Find where the given text appears and provide that cell's center as (X, Y) coordinate. 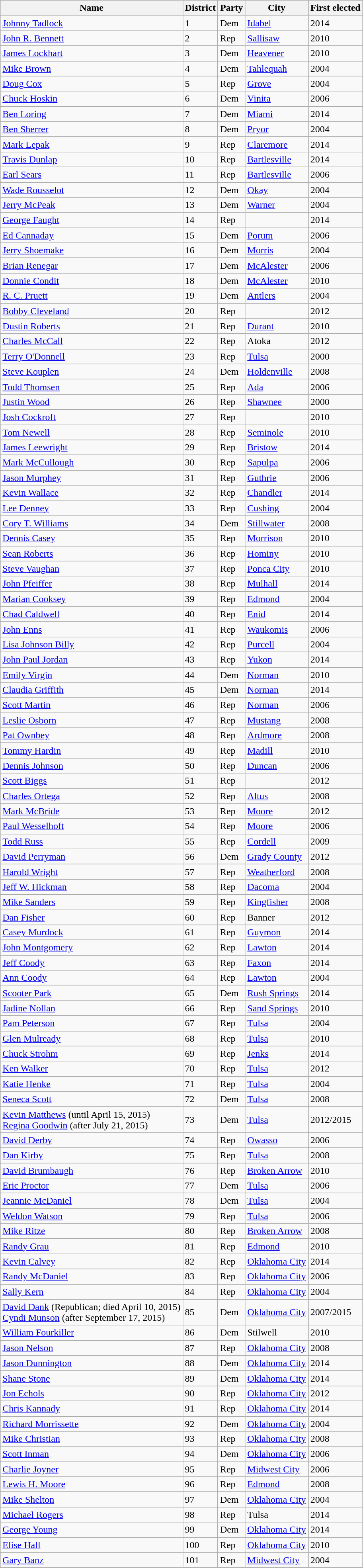
Okay (277, 190)
72 (200, 1099)
52 (200, 796)
25 (200, 387)
Party (231, 8)
Leslie Osborn (92, 720)
Jeff W. Hickman (92, 887)
Steve Kouplen (92, 371)
Owasso (277, 1140)
64 (200, 978)
Pam Peterson (92, 1023)
Michael Rogers (92, 1515)
Ardmore (277, 735)
Scott Inman (92, 1454)
Sand Springs (277, 1008)
Dennis Casey (92, 538)
10 (200, 159)
96 (200, 1484)
68 (200, 1038)
30 (200, 463)
Sapulpa (277, 463)
Mike Christian (92, 1439)
13 (200, 205)
31 (200, 478)
Name (92, 8)
Josh Cockroft (92, 417)
19 (200, 296)
James Lockhart (92, 53)
Paul Wesselhoft (92, 826)
Gary Banz (92, 1560)
Todd Russ (92, 841)
Jason Murphey (92, 478)
Mustang (277, 720)
95 (200, 1469)
46 (200, 705)
David Dank (Republican; died April 10, 2015)Cyndi Munson (after September 17, 2015) (92, 1312)
33 (200, 508)
2012/2015 (335, 1120)
55 (200, 841)
Lee Denney (92, 508)
Earl Sears (92, 174)
First elected (335, 8)
17 (200, 266)
Casey Murdock (92, 933)
Chandler (277, 493)
16 (200, 250)
Jenks (277, 1054)
48 (200, 735)
9 (200, 144)
Scooter Park (92, 993)
Katie Henke (92, 1084)
27 (200, 417)
Chad Caldwell (92, 614)
James Leewright (92, 448)
John Montgomery (92, 948)
Emily Virgin (92, 675)
Kevin Wallace (92, 493)
Sean Roberts (92, 553)
4 (200, 68)
41 (200, 629)
Enid (277, 614)
21 (200, 326)
Cordell (277, 841)
42 (200, 644)
54 (200, 826)
8 (200, 129)
57 (200, 872)
6 (200, 99)
Lisa Johnson Billy (92, 644)
Claremore (277, 144)
Terry O'Donnell (92, 356)
Faxon (277, 963)
Brian Renegar (92, 266)
Ken Walker (92, 1069)
20 (200, 311)
Bristow (277, 448)
29 (200, 448)
22 (200, 341)
Mark Lepak (92, 144)
Eric Proctor (92, 1186)
67 (200, 1023)
77 (200, 1186)
66 (200, 1008)
2 (200, 38)
88 (200, 1363)
85 (200, 1312)
75 (200, 1155)
Waukomis (277, 629)
Jerry Shoemake (92, 250)
15 (200, 235)
5 (200, 84)
74 (200, 1140)
Kevin Matthews (until April 15, 2015)Regina Goodwin (after July 21, 2015) (92, 1120)
73 (200, 1120)
Marian Cooksey (92, 599)
91 (200, 1408)
Grady County (277, 856)
63 (200, 963)
53 (200, 811)
Steve Vaughan (92, 569)
Shane Stone (92, 1378)
Altus (277, 796)
2007/2015 (335, 1312)
Morrison (277, 538)
Donnie Condit (92, 281)
Cory T. Williams (92, 523)
2009 (335, 841)
Ben Sherrer (92, 129)
14 (200, 220)
40 (200, 614)
1 (200, 23)
Madill (277, 751)
John Paul Jordan (92, 659)
Dan Fisher (92, 917)
Sally Kern (92, 1292)
Kevin Calvey (92, 1261)
3 (200, 53)
Holdenville (277, 371)
Banner (277, 917)
82 (200, 1261)
Mike Ritze (92, 1231)
78 (200, 1201)
100 (200, 1545)
7 (200, 114)
65 (200, 993)
32 (200, 493)
Guthrie (277, 478)
94 (200, 1454)
26 (200, 402)
Pryor (277, 129)
49 (200, 751)
87 (200, 1348)
Miami (277, 114)
Charles McCall (92, 341)
Sallisaw (277, 38)
Vinita (277, 99)
Ben Loring (92, 114)
59 (200, 902)
Doug Cox (92, 84)
47 (200, 720)
Rush Springs (277, 993)
28 (200, 432)
George Young (92, 1530)
Purcell (277, 644)
34 (200, 523)
Chuck Strohm (92, 1054)
Tommy Hardin (92, 751)
R. C. Pruett (92, 296)
District (200, 8)
38 (200, 584)
Chuck Hoskin (92, 99)
Travis Dunlap (92, 159)
Charlie Joyner (92, 1469)
80 (200, 1231)
Elise Hall (92, 1545)
Jeff Coody (92, 963)
Guymon (277, 933)
71 (200, 1084)
61 (200, 933)
83 (200, 1277)
Todd Thomsen (92, 387)
Weatherford (277, 872)
Mulhall (277, 584)
Mark McBride (92, 811)
60 (200, 917)
Jerry McPeak (92, 205)
101 (200, 1560)
Charles Ortega (92, 796)
97 (200, 1500)
43 (200, 659)
36 (200, 553)
Warner (277, 205)
Glen Mulready (92, 1038)
93 (200, 1439)
92 (200, 1423)
Ada (277, 387)
Seneca Scott (92, 1099)
Porum (277, 235)
Jadine Nollan (92, 1008)
Mark McCullough (92, 463)
Jason Dunnington (92, 1363)
Mike Sanders (92, 902)
12 (200, 190)
Jon Echols (92, 1393)
76 (200, 1170)
Jason Nelson (92, 1348)
56 (200, 856)
Shawnee (277, 402)
81 (200, 1246)
Weldon Watson (92, 1216)
Stillwater (277, 523)
Scott Martin (92, 705)
Yukon (277, 659)
Ed Cannaday (92, 235)
Justin Wood (92, 402)
86 (200, 1333)
99 (200, 1530)
39 (200, 599)
24 (200, 371)
Claudia Griffith (92, 690)
David Derby (92, 1140)
Chris Kannady (92, 1408)
George Faught (92, 220)
Tom Newell (92, 432)
Johnny Tadlock (92, 23)
Hominy (277, 553)
John Enns (92, 629)
90 (200, 1393)
Antlers (277, 296)
David Brumbaugh (92, 1170)
Wade Rousselot (92, 190)
Scott Biggs (92, 781)
Tahlequah (277, 68)
Richard Morrissette (92, 1423)
Pat Ownbey (92, 735)
35 (200, 538)
11 (200, 174)
37 (200, 569)
Dustin Roberts (92, 326)
Mike Brown (92, 68)
Harold Wright (92, 872)
Cushing (277, 508)
Bobby Cleveland (92, 311)
23 (200, 356)
Durant (277, 326)
Atoka (277, 341)
44 (200, 675)
Grove (277, 84)
50 (200, 766)
45 (200, 690)
18 (200, 281)
Randy Grau (92, 1246)
51 (200, 781)
John Pfeiffer (92, 584)
Heavener (277, 53)
Idabel (277, 23)
58 (200, 887)
John R. Bennett (92, 38)
Dacoma (277, 887)
City (277, 8)
Duncan (277, 766)
Dan Kirby (92, 1155)
William Fourkiller (92, 1333)
Randy McDaniel (92, 1277)
70 (200, 1069)
79 (200, 1216)
62 (200, 948)
98 (200, 1515)
David Perryman (92, 856)
Jeannie McDaniel (92, 1201)
Mike Shelton (92, 1500)
89 (200, 1378)
Kingfisher (277, 902)
69 (200, 1054)
Morris (277, 250)
Lewis H. Moore (92, 1484)
Ann Coody (92, 978)
Seminole (277, 432)
84 (200, 1292)
Ponca City (277, 569)
Stilwell (277, 1333)
Dennis Johnson (92, 766)
